Pinpoint the cell where the given text exists, returning its (x, y) midpoint coordinate. 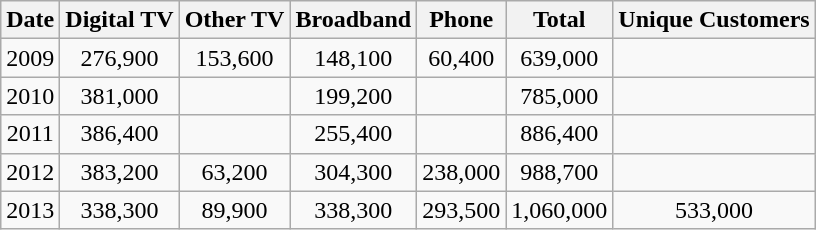
Total (560, 20)
Broadband (354, 20)
153,600 (234, 58)
255,400 (354, 134)
60,400 (462, 58)
381,000 (120, 96)
1,060,000 (560, 210)
2012 (30, 172)
Phone (462, 20)
988,700 (560, 172)
Unique Customers (714, 20)
89,900 (234, 210)
293,500 (462, 210)
2009 (30, 58)
Digital TV (120, 20)
304,300 (354, 172)
2010 (30, 96)
276,900 (120, 58)
Date (30, 20)
2011 (30, 134)
148,100 (354, 58)
199,200 (354, 96)
2013 (30, 210)
639,000 (560, 58)
Other TV (234, 20)
886,400 (560, 134)
386,400 (120, 134)
238,000 (462, 172)
533,000 (714, 210)
63,200 (234, 172)
383,200 (120, 172)
785,000 (560, 96)
